Provide the (X, Y) coordinate of the cell's center where the given text is located.  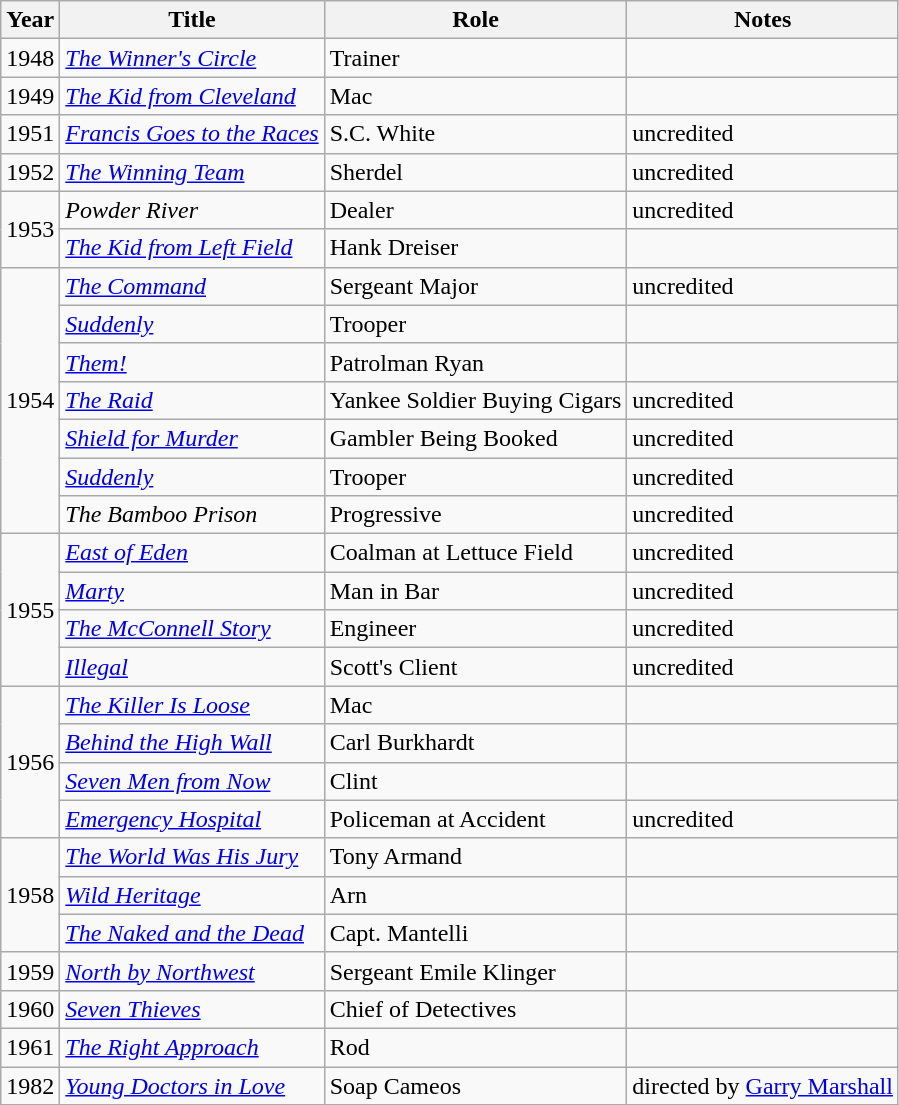
Illegal (192, 667)
The McConnell Story (192, 629)
The Kid from Left Field (192, 248)
The Winning Team (192, 172)
1959 (30, 971)
Behind the High Wall (192, 743)
Policeman at Accident (476, 819)
The Command (192, 286)
Patrolman Ryan (476, 362)
Chief of Detectives (476, 1009)
1953 (30, 229)
Young Doctors in Love (192, 1085)
Man in Bar (476, 591)
East of Eden (192, 553)
The Bamboo Prison (192, 515)
directed by Garry Marshall (763, 1085)
1982 (30, 1085)
The Raid (192, 400)
Trainer (476, 58)
Arn (476, 895)
Emergency Hospital (192, 819)
1954 (30, 400)
Soap Cameos (476, 1085)
1955 (30, 610)
Seven Thieves (192, 1009)
1956 (30, 762)
Wild Heritage (192, 895)
Carl Burkhardt (476, 743)
The Naked and the Dead (192, 933)
The Killer Is Loose (192, 705)
Sergeant Emile Klinger (476, 971)
1960 (30, 1009)
Marty (192, 591)
Clint (476, 781)
Capt. Mantelli (476, 933)
Role (476, 20)
North by Northwest (192, 971)
Sherdel (476, 172)
Hank Dreiser (476, 248)
1949 (30, 96)
Powder River (192, 210)
S.C. White (476, 134)
Coalman at Lettuce Field (476, 553)
Seven Men from Now (192, 781)
Francis Goes to the Races (192, 134)
1952 (30, 172)
Notes (763, 20)
Engineer (476, 629)
The Winner's Circle (192, 58)
Yankee Soldier Buying Cigars (476, 400)
The Right Approach (192, 1047)
Progressive (476, 515)
Scott's Client (476, 667)
Tony Armand (476, 857)
Sergeant Major (476, 286)
Title (192, 20)
Shield for Murder (192, 438)
Dealer (476, 210)
Them! (192, 362)
Rod (476, 1047)
1951 (30, 134)
The World Was His Jury (192, 857)
1961 (30, 1047)
1948 (30, 58)
Gambler Being Booked (476, 438)
Year (30, 20)
The Kid from Cleveland (192, 96)
1958 (30, 895)
